Output the [X, Y] coordinate of the center of the cell containing the given text.  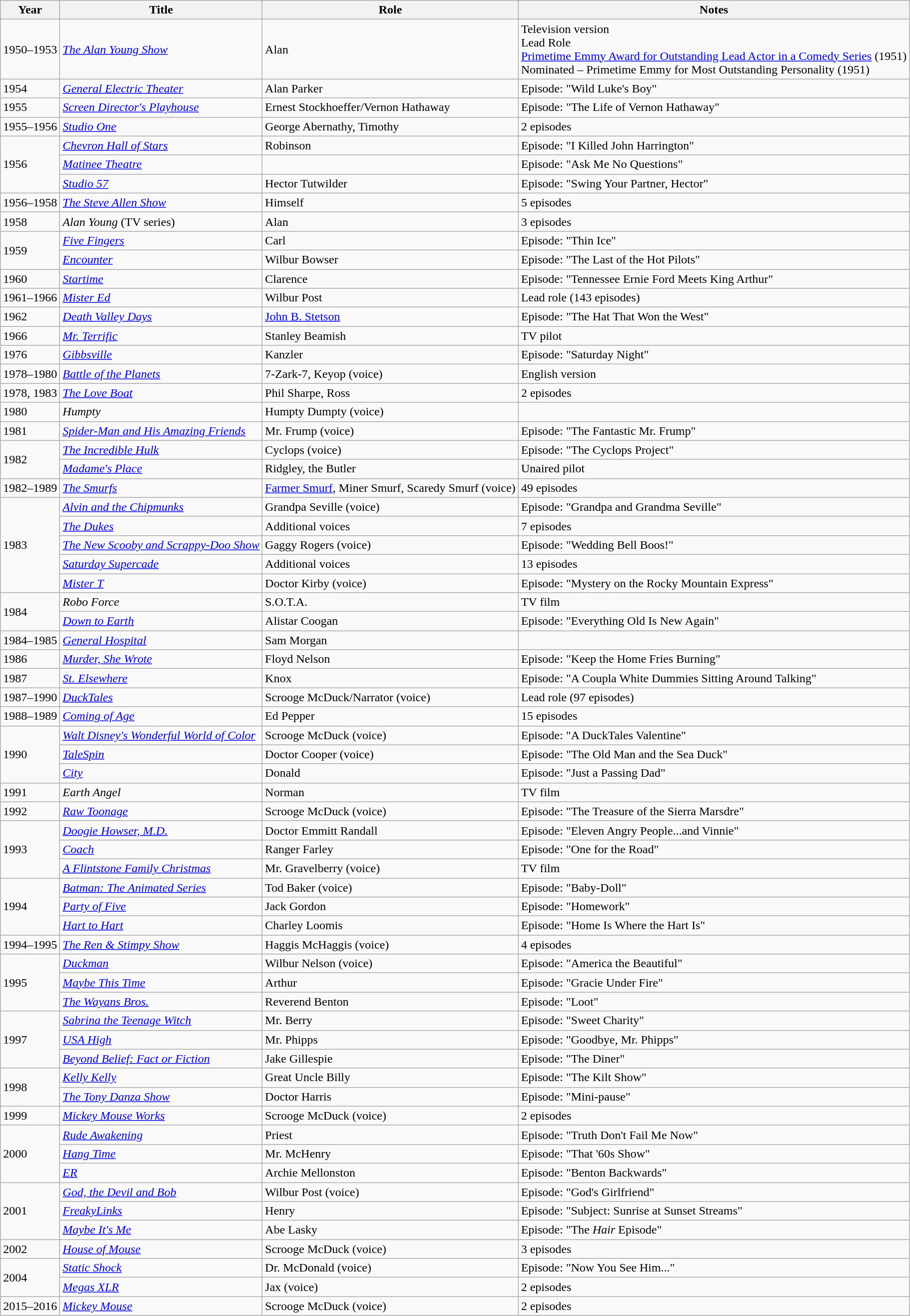
Coach [161, 849]
TaleSpin [161, 754]
Beyond Belief: Fact or Fiction [161, 1059]
Episode: "America the Beautiful" [714, 964]
Episode: "The Life of Vernon Hathaway" [714, 107]
Episode: "Benton Backwards" [714, 1173]
Kanzler [390, 355]
Lead role (143 episodes) [714, 298]
Arthur [390, 983]
Spider-Man and His Amazing Friends [161, 431]
Episode: "The Fantastic Mr. Frump" [714, 431]
1998 [30, 1087]
Studio 57 [161, 183]
Alan Young (TV series) [161, 221]
Down to Earth [161, 621]
1982–1989 [30, 488]
Episode: "Loot" [714, 1002]
Floyd Nelson [390, 659]
Role [390, 10]
Battle of the Planets [161, 374]
Great Uncle Billy [390, 1078]
Himself [390, 202]
5 episodes [714, 202]
Batman: The Animated Series [161, 887]
DuckTales [161, 697]
The New Scooby and Scrappy-Doo Show [161, 545]
2004 [30, 1278]
Party of Five [161, 907]
1955–1956 [30, 126]
1993 [30, 849]
1961–1966 [30, 298]
1995 [30, 983]
Episode: "Keep the Home Fries Burning" [714, 659]
Archie Mellonston [390, 1173]
A Flintstone Family Christmas [161, 868]
1981 [30, 431]
Knox [390, 678]
George Abernathy, Timothy [390, 126]
1986 [30, 659]
Ernest Stockhoeffer/Vernon Hathaway [390, 107]
House of Mouse [161, 1249]
Doctor Emmitt Randall [390, 830]
Wilbur Post [390, 298]
Episode: "A DuckTales Valentine" [714, 735]
The Dukes [161, 526]
Static Shock [161, 1268]
FreakyLinks [161, 1211]
Mister Ed [161, 298]
Encounter [161, 259]
St. Elsewhere [161, 678]
Gibbsville [161, 355]
Episode: "Mystery on the Rocky Mountain Express" [714, 583]
2015–2016 [30, 1306]
Notes [714, 10]
Wilbur Bowser [390, 259]
Humpty Dumpty (voice) [390, 412]
Jack Gordon [390, 907]
The Steve Allen Show [161, 202]
1982 [30, 459]
2002 [30, 1249]
Megas XLR [161, 1287]
1987–1990 [30, 697]
Episode: "The Last of the Hot Pilots" [714, 259]
Reverend Benton [390, 1002]
1990 [30, 754]
Farmer Smurf, Miner Smurf, Scaredy Smurf (voice) [390, 488]
English version [714, 374]
Alan Parker [390, 88]
Hector Tutwilder [390, 183]
4 episodes [714, 945]
Episode: "The Kilt Show" [714, 1078]
1966 [30, 336]
Episode: "Tennessee Ernie Ford Meets King Arthur" [714, 278]
Dr. McDonald (voice) [390, 1268]
The Smurfs [161, 488]
Episode: "Just a Passing Dad" [714, 773]
Episode: "The Treasure of the Sierra Marsdre" [714, 811]
Episode: "Subject: Sunrise at Sunset Streams" [714, 1211]
1976 [30, 355]
Mr. Frump (voice) [390, 431]
Donald [390, 773]
1994 [30, 906]
Robinson [390, 145]
Robo Force [161, 602]
Episode: "Grandpa and Grandma Seville" [714, 507]
1994–1995 [30, 945]
Tod Baker (voice) [390, 887]
The Alan Young Show [161, 49]
Episode: "Ask Me No Questions" [714, 164]
Unaired pilot [714, 469]
Doctor Cooper (voice) [390, 754]
Episode: "Now You See Him..." [714, 1268]
Episode: "Wedding Bell Boos!" [714, 545]
Mr. Gravelberry (voice) [390, 868]
Episode: "I Killed John Harrington" [714, 145]
Norman [390, 792]
USA High [161, 1040]
Stanley Beamish [390, 336]
Gaggy Rogers (voice) [390, 545]
Doctor Kirby (voice) [390, 583]
Grandpa Seville (voice) [390, 507]
Rude Awakening [161, 1135]
1950–1953 [30, 49]
1956 [30, 164]
The Wayans Bros. [161, 1002]
Sabrina the Teenage Witch [161, 1021]
Episode: "Gracie Under Fire" [714, 983]
1983 [30, 545]
1991 [30, 792]
Matinee Theatre [161, 164]
1956–1958 [30, 202]
Coming of Age [161, 716]
Episode: "The Old Man and the Sea Duck" [714, 754]
Episode: "The Cyclops Project" [714, 450]
Mickey Mouse Works [161, 1116]
Episode: "Eleven Angry People...and Vinnie" [714, 830]
Mickey Mouse [161, 1306]
Charley Loomis [390, 926]
1978, 1983 [30, 393]
Doogie Howser, M.D. [161, 830]
1999 [30, 1116]
1959 [30, 250]
Duckman [161, 964]
General Hospital [161, 640]
Episode: "Baby-Doll" [714, 887]
1955 [30, 107]
1978–1980 [30, 374]
Doctor Harris [390, 1097]
Episode: "Sweet Charity" [714, 1021]
Episode: "The Hair Episode" [714, 1230]
Mr. Berry [390, 1021]
Mr. Phipps [390, 1040]
ER [161, 1173]
Ed Pepper [390, 716]
Episode: "Wild Luke's Boy" [714, 88]
Mr. Terrific [161, 336]
Alistar Coogan [390, 621]
Maybe This Time [161, 983]
Hang Time [161, 1154]
Alvin and the Chipmunks [161, 507]
Episode: "That '60s Show" [714, 1154]
Carl [390, 240]
1984 [30, 612]
1962 [30, 317]
1992 [30, 811]
Hart to Hart [161, 926]
1960 [30, 278]
Ranger Farley [390, 849]
1980 [30, 412]
Phil Sharpe, Ross [390, 393]
Wilbur Post (voice) [390, 1192]
Lead role (97 episodes) [714, 697]
Madame's Place [161, 469]
Screen Director's Playhouse [161, 107]
Walt Disney's Wonderful World of Color [161, 735]
Episode: "God's Girlfriend" [714, 1192]
Episode: "The Hat That Won the West" [714, 317]
Episode: "The Diner" [714, 1059]
7-Zark-7, Keyop (voice) [390, 374]
Death Valley Days [161, 317]
Episode: "Thin Ice" [714, 240]
1958 [30, 221]
Jax (voice) [390, 1287]
Henry [390, 1211]
Title [161, 10]
Mr. McHenry [390, 1154]
Ridgley, the Butler [390, 469]
Studio One [161, 126]
John B. Stetson [390, 317]
1987 [30, 678]
Clarence [390, 278]
The Ren & Stimpy Show [161, 945]
S.O.T.A. [390, 602]
Episode: "Saturday Night" [714, 355]
Year [30, 10]
God, the Devil and Bob [161, 1192]
Haggis McHaggis (voice) [390, 945]
Cyclops (voice) [390, 450]
2000 [30, 1154]
Episode: "Everything Old Is New Again" [714, 621]
Scrooge McDuck/Narrator (voice) [390, 697]
Jake Gillespie [390, 1059]
Sam Morgan [390, 640]
Startime [161, 278]
1954 [30, 88]
Maybe It's Me [161, 1230]
TV pilot [714, 336]
7 episodes [714, 526]
Earth Angel [161, 792]
The Tony Danza Show [161, 1097]
General Electric Theater [161, 88]
Episode: "One for the Road" [714, 849]
Episode: "Truth Don't Fail Me Now" [714, 1135]
49 episodes [714, 488]
Saturday Supercade [161, 564]
Wilbur Nelson (voice) [390, 964]
15 episodes [714, 716]
The Love Boat [161, 393]
Priest [390, 1135]
Kelly Kelly [161, 1078]
Episode: "Goodbye, Mr. Phipps" [714, 1040]
Raw Toonage [161, 811]
Mister T [161, 583]
Episode: "Home Is Where the Hart Is" [714, 926]
Episode: "Swing Your Partner, Hector" [714, 183]
City [161, 773]
Five Fingers [161, 240]
1988–1989 [30, 716]
2001 [30, 1211]
The Incredible Hulk [161, 450]
1997 [30, 1040]
Humpty [161, 412]
Abe Lasky [390, 1230]
Chevron Hall of Stars [161, 145]
13 episodes [714, 564]
Murder, She Wrote [161, 659]
Episode: "Homework" [714, 907]
Episode: "Mini-pause" [714, 1097]
1984–1985 [30, 640]
Episode: "A Coupla White Dummies Sitting Around Talking" [714, 678]
